Determine the [X, Y] coordinate at the center of the cell enclosing the given text.  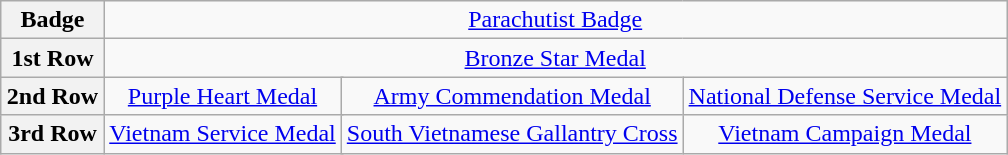
Parachutist Badge [556, 20]
3rd Row [52, 134]
Vietnam Service Medal [223, 134]
Purple Heart Medal [223, 96]
Army Commendation Medal [512, 96]
2nd Row [52, 96]
South Vietnamese Gallantry Cross [512, 134]
1st Row [52, 58]
Bronze Star Medal [556, 58]
National Defense Service Medal [845, 96]
Badge [52, 20]
Vietnam Campaign Medal [845, 134]
